From the cell containing the given text, extract its center point as [x, y] coordinate. 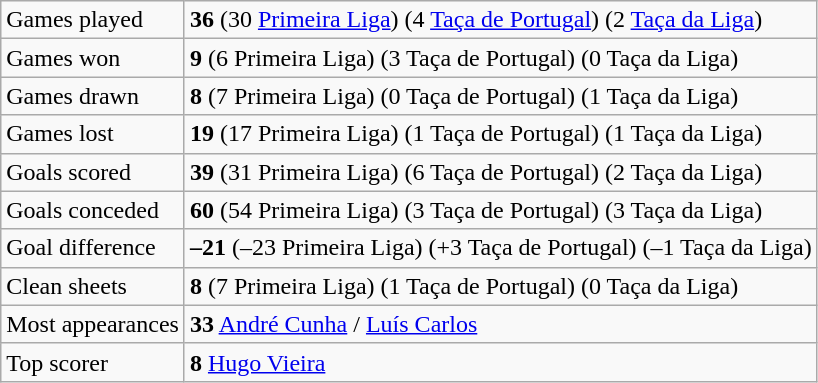
Goals conceded [93, 210]
Most appearances [93, 324]
–21 (–23 Primeira Liga) (+3 Taça de Portugal) (–1 Taça da Liga) [500, 248]
33 André Cunha / Luís Carlos [500, 324]
39 (31 Primeira Liga) (6 Taça de Portugal) (2 Taça da Liga) [500, 172]
8 (7 Primeira Liga) (1 Taça de Portugal) (0 Taça da Liga) [500, 286]
36 (30 Primeira Liga) (4 Taça de Portugal) (2 Taça da Liga) [500, 20]
Top scorer [93, 362]
Games played [93, 20]
Goal difference [93, 248]
Goals scored [93, 172]
9 (6 Primeira Liga) (3 Taça de Portugal) (0 Taça da Liga) [500, 58]
60 (54 Primeira Liga) (3 Taça de Portugal) (3 Taça da Liga) [500, 210]
Games won [93, 58]
19 (17 Primeira Liga) (1 Taça de Portugal) (1 Taça da Liga) [500, 134]
8 (7 Primeira Liga) (0 Taça de Portugal) (1 Taça da Liga) [500, 96]
Games lost [93, 134]
Games drawn [93, 96]
8 Hugo Vieira [500, 362]
Clean sheets [93, 286]
